Determine the [x, y] coordinate at the center of the cell enclosing the given text.  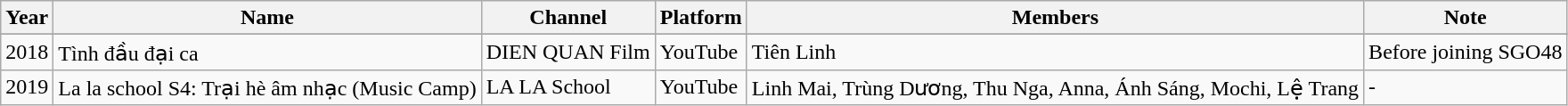
- [1466, 87]
Note [1466, 18]
Linh Mai, Trùng Dương, Thu Nga, Anna, Ánh Sáng, Mochi, Lệ Trang [1055, 87]
Members [1055, 18]
Tiên Linh [1055, 53]
Platform [700, 18]
DIEN QUAN Film [568, 53]
Channel [568, 18]
2019 [27, 87]
Tình đầu đại ca [267, 53]
2018 [27, 53]
Year [27, 18]
LA LA School [568, 87]
La la school S4: Trại hè âm nhạc (Music Camp) [267, 87]
Name [267, 18]
Before joining SGO48 [1466, 53]
